Capture the cell that displays the provided text and extract its [x, y] central coordinate. 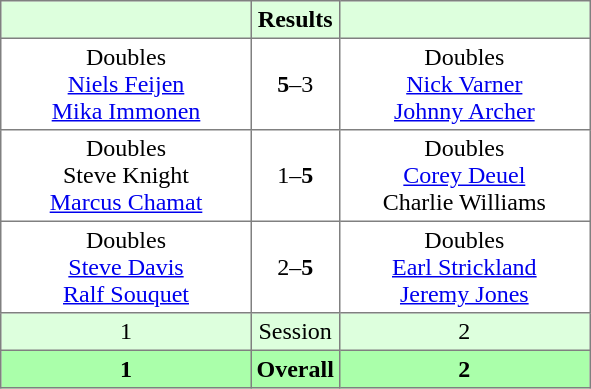
5–3 [295, 84]
DoublesCorey DeuelCharlie Williams [464, 176]
2–5 [295, 267]
DoublesEarl StricklandJeremy Jones [464, 267]
DoublesSteve DavisRalf Souquet [126, 267]
DoublesNick VarnerJohnny Archer [464, 84]
Session [295, 332]
Overall [295, 369]
1–5 [295, 176]
DoublesSteve KnightMarcus Chamat [126, 176]
DoublesNiels FeijenMika Immonen [126, 84]
Results [295, 20]
